Return (X, Y) of the center of cell containing provided text 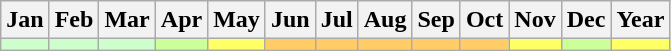
Year (640, 20)
May (237, 20)
Mar (127, 20)
Aug (385, 20)
Nov (535, 20)
Jun (290, 20)
Apr (181, 20)
Dec (586, 20)
Oct (484, 20)
Sep (436, 20)
Feb (74, 20)
Jan (25, 20)
Jul (336, 20)
